Find where the given text appears and provide that cell's center as [X, Y] coordinate. 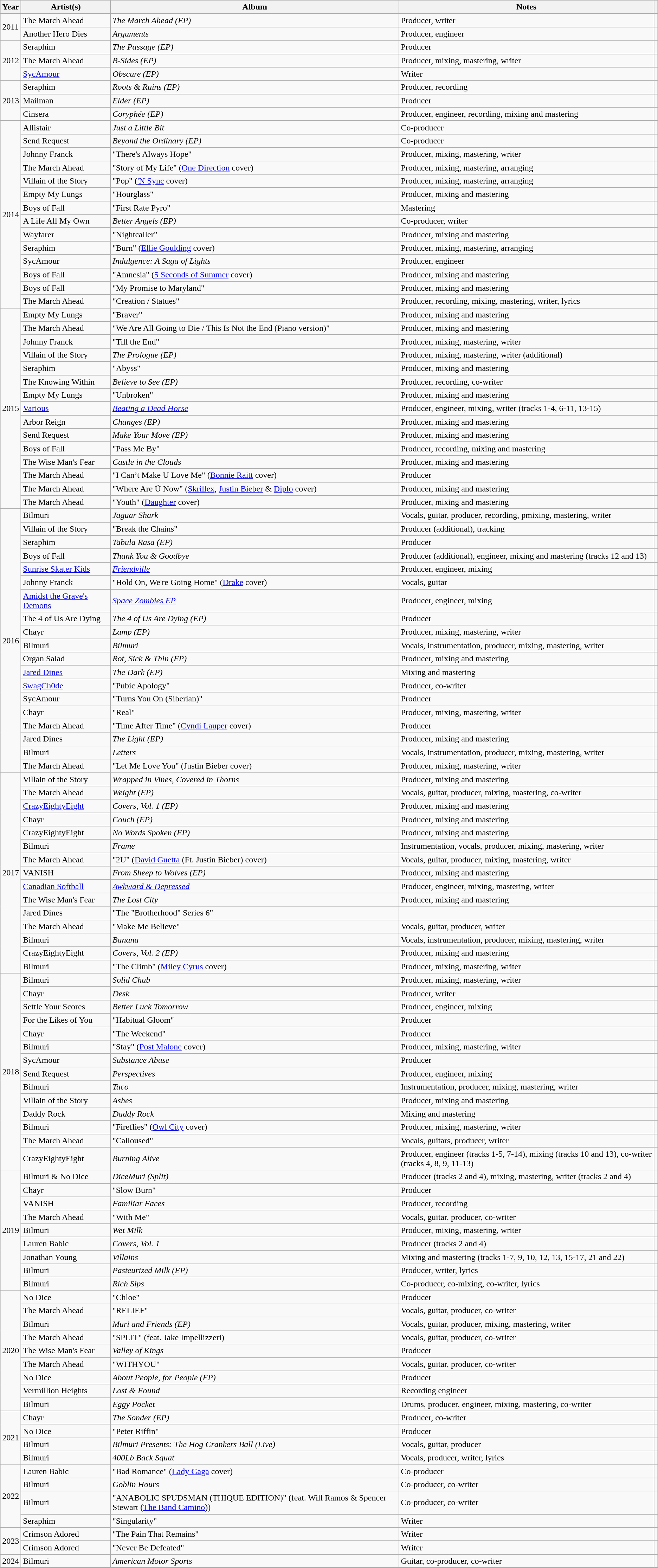
Bilmuri & No Dice [66, 1177]
Instrumentation, producer, mixing, mastering, writer [527, 1087]
"Unbroken" [254, 395]
"Fireflies" (Owl City cover) [254, 1127]
Vocals, producer, writer, lyrics [527, 1458]
The Passage (EP) [254, 47]
The 4 of Us Are Dying [66, 619]
No Words Spoken (EP) [254, 833]
B-Sides (EP) [254, 60]
From Sheep to Wolves (EP) [254, 873]
"The "Brotherhood" Series 6" [254, 913]
Settle Your Scores [66, 1007]
Album [254, 7]
Allistair [66, 127]
400Lb Back Squat [254, 1458]
Better Angels (EP) [254, 221]
"SPLIT" (feat. Jake Impellizzeri) [254, 1337]
Familiar Faces [254, 1203]
Producer, writer, lyrics [527, 1271]
Co-producer, writer [527, 221]
Producer (tracks 2 and 4) [527, 1244]
Weight (EP) [254, 792]
Producer, recording, mixing and mastering [527, 449]
"Pubic Apology" [254, 686]
Goblin Hours [254, 1485]
"WITHYOU" [254, 1364]
Substance Abuse [254, 1060]
Roots & Ruins (EP) [254, 87]
Solid Chub [254, 980]
2012 [11, 60]
"Slow Burn" [254, 1190]
Cinsera [66, 114]
American Motor Sports [254, 1561]
Awkward & Depressed [254, 886]
For the Likes of You [66, 1020]
"Youth" (Daughter cover) [254, 502]
Changes (EP) [254, 422]
2022 [11, 1496]
Muri and Friends (EP) [254, 1324]
Wet Milk [254, 1230]
"Stay" (Post Malone cover) [254, 1047]
Vocals, guitars, producer, writer [527, 1140]
"We Are All Going to Die / This Is Not the End (Piano version)" [254, 328]
Bilmuri Presents: The Hog Crankers Ball (Live) [254, 1444]
"Let Me Love You" (Justin Bieber cover) [254, 766]
Wrapped in Vines, Covered in Thorns [254, 779]
"Hourglass" [254, 194]
A Life All My Own [66, 221]
Artist(s) [66, 7]
2021 [11, 1438]
Producer (tracks 2 and 4), mixing, mastering, writer (tracks 2 and 4) [527, 1177]
Letters [254, 752]
"Creation / Statues" [254, 301]
The Knowing Within [66, 381]
2024 [11, 1561]
Recording engineer [527, 1391]
The Prologue (EP) [254, 355]
2023 [11, 1541]
Instrumentation, vocals, producer, mixing, mastering, writer [527, 846]
Another Hero Dies [66, 34]
"The Climb" (Miley Cyrus cover) [254, 966]
Thank You & Goodbye [254, 555]
Various [66, 409]
Jaguar Shark [254, 515]
The March Ahead (EP) [254, 20]
"Abyss" [254, 368]
"First Rate Pyro" [254, 208]
Sunrise Skater Kids [66, 569]
Beyond the Ordinary (EP) [254, 141]
Mastering [527, 208]
Producer, recording, co-writer [527, 381]
"Burn" (Ellie Goulding cover) [254, 248]
Mailman [66, 101]
Lost & Found [254, 1391]
Just a Little Bit [254, 127]
Ashes [254, 1100]
The Sonder (EP) [254, 1418]
Friendville [254, 569]
Burning Alive [254, 1159]
"Calloused" [254, 1140]
2015 [11, 409]
Tabula Rasa (EP) [254, 542]
Castle in the Clouds [254, 462]
"I Can’t Make U Love Me" (Bonnie Raitt cover) [254, 475]
Notes [527, 7]
Beating a Dead Horse [254, 409]
"The Weekend" [254, 1033]
Eggy Pocket [254, 1404]
Vermillion Heights [66, 1391]
"Amnesia" (5 Seconds of Summer cover) [254, 275]
2019 [11, 1230]
Mixing and mastering (tracks 1-7, 9, 10, 12, 13, 15-17, 21 and 22) [527, 1257]
2017 [11, 873]
Believe to See (EP) [254, 381]
"Habitual Gloom" [254, 1020]
The Dark (EP) [254, 672]
Make Your Move (EP) [254, 435]
Vocals, guitar, producer, recording, pmixing, mastering, writer [527, 515]
"The Pain That Remains" [254, 1534]
The Light (EP) [254, 739]
Arguments [254, 34]
2014 [11, 214]
Producer, recording, mixing, mastering, writer, lyrics [527, 301]
Producer, engineer, recording, mixing and mastering [527, 114]
"Never Be Defeated" [254, 1548]
Vocals, guitar, producer [527, 1444]
"Real" [254, 712]
Better Luck Tomorrow [254, 1007]
About People, for People (EP) [254, 1377]
Vocals, guitar, producer, writer [527, 926]
"Break the Chains" [254, 529]
"Pop" ('N Sync cover) [254, 181]
"My Promise to Maryland" [254, 288]
Pasteurized Milk (EP) [254, 1271]
"Story of My Life" (One Direction cover) [254, 168]
"RELIEF" [254, 1311]
"Bad Romance" (Lady Gaga cover) [254, 1471]
Arbor Reign [66, 422]
Taco [254, 1087]
"Turns You On (Siberian)" [254, 699]
"Singularity" [254, 1521]
"With Me" [254, 1217]
2011 [11, 27]
Producer, engineer, mixing, writer (tracks 1-4, 6-11, 13-15) [527, 409]
Year [11, 7]
Rich Sips [254, 1284]
The 4 of Us Are Dying (EP) [254, 619]
Producer, mixing, mastering, writer (additional) [527, 355]
"Chloe" [254, 1297]
Space Zombies EP [254, 600]
Jonathan Young [66, 1257]
Wayfarer [66, 234]
"Make Me Believe" [254, 926]
2016 [11, 641]
The Lost City [254, 900]
Indulgence: A Saga of Lights [254, 261]
Villains [254, 1257]
Vocals, guitar, producer, mixing, mastering, co-writer [527, 792]
Couch (EP) [254, 820]
Producer, engineer, mixing, mastering, writer [527, 886]
Coryphée (EP) [254, 114]
Organ Salad [66, 659]
Frame [254, 846]
Desk [254, 993]
Rot, Sick & Thin (EP) [254, 659]
"Where Are Ü Now" (Skrillex, Justin Bieber & Diplo cover) [254, 489]
Covers, Vol. 1 [254, 1244]
2018 [11, 1072]
"Braver" [254, 315]
"Time After Time" (Cyndi Lauper cover) [254, 726]
2020 [11, 1351]
Elder (EP) [254, 101]
Producer, engineer (tracks 1-5, 7-14), mixing (tracks 10 and 13), co-writer (tracks 4, 8, 9, 11-13) [527, 1159]
Obscure (EP) [254, 74]
Valley of Kings [254, 1351]
Perspectives [254, 1074]
"Nightcaller" [254, 234]
Producer (additional), tracking [527, 529]
Guitar, co-producer, co-writer [527, 1561]
Canadian Softball [66, 886]
Vocals, guitar [527, 582]
Producer (additional), engineer, mixing and mastering (tracks 12 and 13) [527, 555]
Banana [254, 940]
Lamp (EP) [254, 632]
"Hold On, We're Going Home" (Drake cover) [254, 582]
2013 [11, 101]
"There's Always Hope" [254, 154]
"Peter Riffin" [254, 1431]
Co-producer, co-mixing, co-writer, lyrics [527, 1284]
DiceMuri (Split) [254, 1177]
Drums, producer, engineer, mixing, mastering, co-writer [527, 1404]
"2U" (David Guetta (Ft. Justin Bieber) cover) [254, 860]
"Till the End" [254, 341]
Covers, Vol. 2 (EP) [254, 953]
"ANABOLIC SPUDSMAN (THIQUE EDITION)" (feat. Will Ramos & Spencer Stewart (The Band Camino)) [254, 1503]
$wagCh0de [66, 686]
"Pass Me By" [254, 449]
Covers, Vol. 1 (EP) [254, 806]
Amidst the Grave's Demons [66, 600]
